Extract the [X, Y] coordinate from the center of the cell holding the provided text.  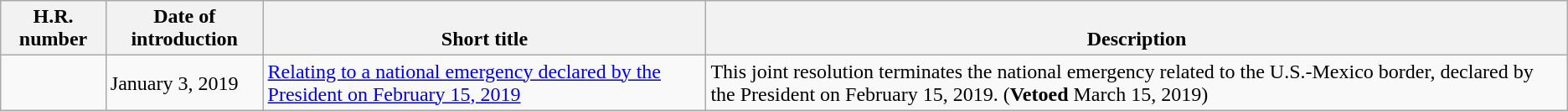
January 3, 2019 [184, 82]
Relating to a national emergency declared by the President on February 15, 2019 [484, 82]
Short title [484, 29]
Date of introduction [184, 29]
Description [1137, 29]
H.R. number [54, 29]
